Return the (x, y) coordinate for the center point of the cell that contains the specified text.  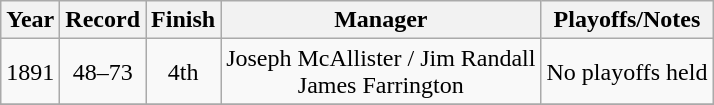
No playoffs held (627, 72)
4th (184, 72)
Joseph McAllister / Jim Randall James Farrington (381, 72)
1891 (30, 72)
48–73 (103, 72)
Year (30, 20)
Playoffs/Notes (627, 20)
Finish (184, 20)
Manager (381, 20)
Record (103, 20)
